Determine the (X, Y) coordinate at the center of the cell enclosing the given text.  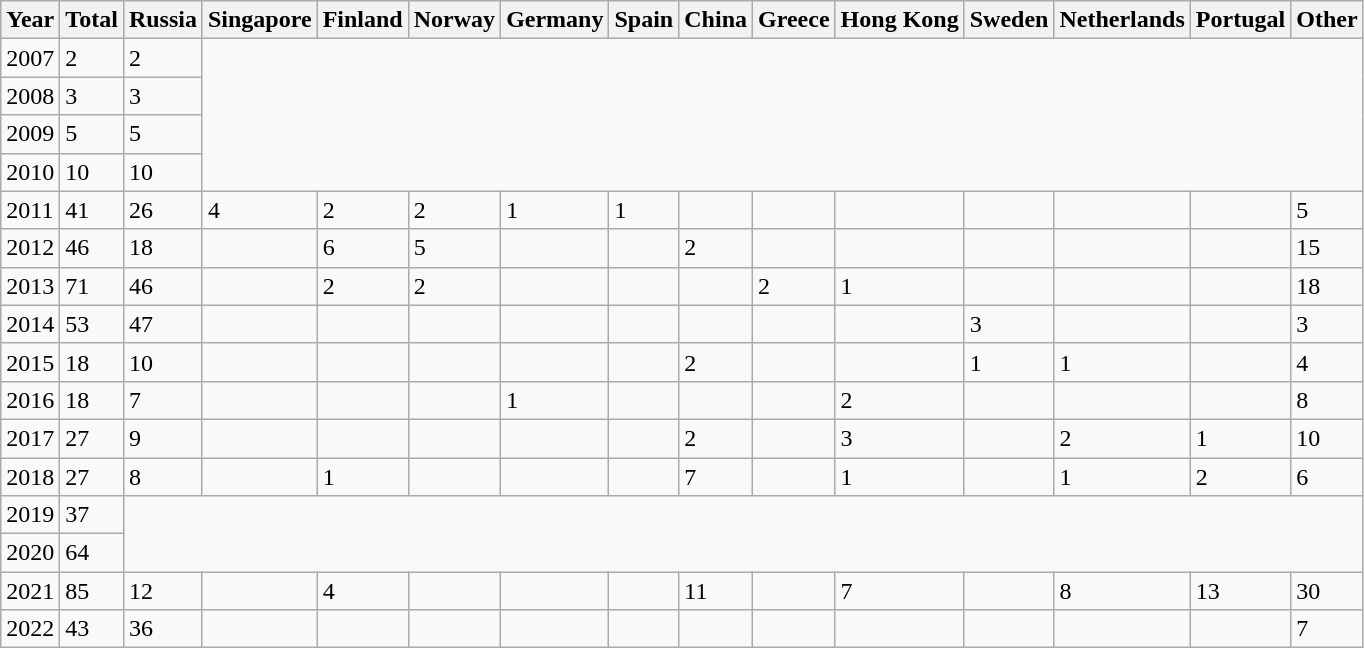
2020 (30, 553)
53 (92, 324)
2008 (30, 96)
China (716, 20)
2014 (30, 324)
2007 (30, 58)
71 (92, 286)
47 (162, 324)
Norway (454, 20)
2011 (30, 210)
2017 (30, 438)
Greece (794, 20)
2021 (30, 591)
36 (162, 629)
Sweden (1009, 20)
Russia (162, 20)
Spain (644, 20)
2009 (30, 134)
2010 (30, 172)
2019 (30, 515)
Total (92, 20)
13 (1240, 591)
Germany (555, 20)
85 (92, 591)
2015 (30, 362)
15 (1327, 248)
2022 (30, 629)
12 (162, 591)
26 (162, 210)
2018 (30, 477)
Portugal (1240, 20)
Singapore (260, 20)
64 (92, 553)
11 (716, 591)
Year (30, 20)
Other (1327, 20)
37 (92, 515)
43 (92, 629)
2016 (30, 400)
30 (1327, 591)
Finland (362, 20)
41 (92, 210)
2012 (30, 248)
2013 (30, 286)
Hong Kong (900, 20)
Netherlands (1122, 20)
9 (162, 438)
